Scan for the cell matching the given text and deliver its (X, Y) coordinate at center. 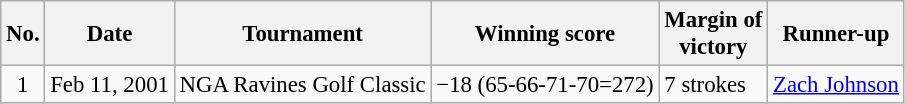
Tournament (302, 34)
Date (110, 34)
1 (23, 85)
Winning score (545, 34)
No. (23, 34)
Zach Johnson (836, 85)
Margin ofvictory (714, 34)
7 strokes (714, 85)
Feb 11, 2001 (110, 85)
NGA Ravines Golf Classic (302, 85)
−18 (65-66-71-70=272) (545, 85)
Runner-up (836, 34)
